Determine the (x, y) coordinate at the center of the cell enclosing the given text.  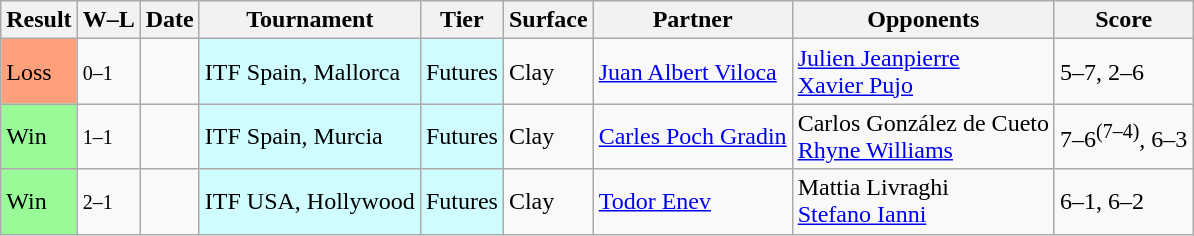
Tournament (310, 20)
Result (39, 20)
Carlos González de Cueto Rhyne Williams (923, 136)
7–6(7–4), 6–3 (1123, 136)
0–1 (108, 72)
Julien Jeanpierre Xavier Pujo (923, 72)
Tier (462, 20)
Todor Enev (692, 202)
6–1, 6–2 (1123, 202)
ITF USA, Hollywood (310, 202)
Date (170, 20)
ITF Spain, Mallorca (310, 72)
Partner (692, 20)
5–7, 2–6 (1123, 72)
Mattia Livraghi Stefano Ianni (923, 202)
Juan Albert Viloca (692, 72)
Carles Poch Gradin (692, 136)
1–1 (108, 136)
W–L (108, 20)
Score (1123, 20)
Surface (548, 20)
Loss (39, 72)
Opponents (923, 20)
ITF Spain, Murcia (310, 136)
2–1 (108, 202)
